Detect which cell encompasses the target text, then output its (x, y) center coordinate. 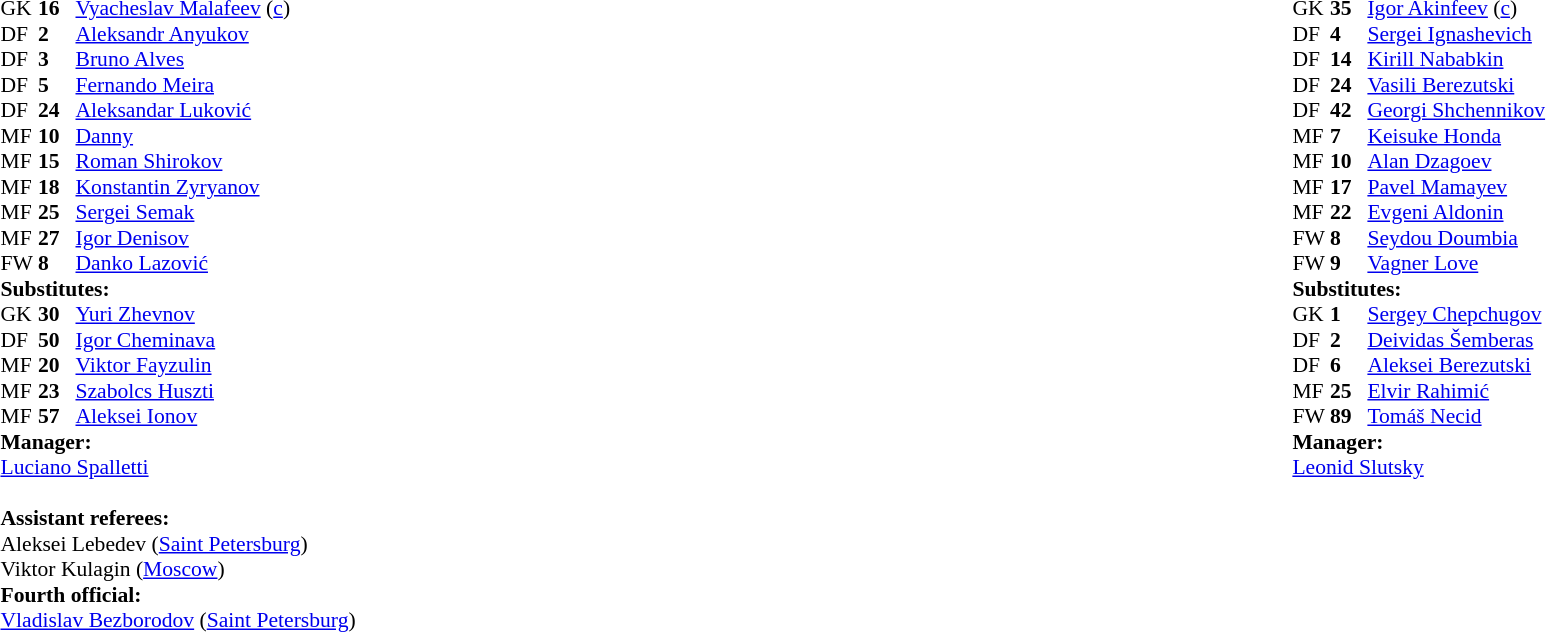
27 (57, 238)
Kirill Nababkin (1456, 59)
Bruno Alves (216, 59)
Keisuke Honda (1456, 136)
50 (57, 340)
Seydou Doumbia (1456, 238)
15 (57, 161)
1 (1349, 315)
Pavel Mamayev (1456, 187)
3 (57, 59)
Igor Denisov (216, 238)
Evgeni Aldonin (1456, 213)
Luciano SpallettiAssistant referees:Aleksei Lebedev (Saint Petersburg)Viktor Kulagin (Moscow) Fourth official:Vladislav Bezborodov (Saint Petersburg) (178, 543)
Vasili Berezutski (1456, 85)
Igor Cheminava (216, 340)
Sergey Chepchugov (1456, 315)
9 (1349, 263)
Tomáš Necid (1456, 417)
7 (1349, 136)
Fernando Meira (216, 85)
Deividas Šemberas (1456, 340)
Konstantin Zyryanov (216, 187)
42 (1349, 111)
23 (57, 391)
30 (57, 315)
4 (1349, 34)
20 (57, 365)
Leonid Slutsky (1418, 467)
Viktor Fayzulin (216, 365)
Sergei Ignashevich (1456, 34)
Alan Dzagoev (1456, 161)
Aleksei Ionov (216, 417)
22 (1349, 213)
Elvir Rahimić (1456, 391)
Aleksei Berezutski (1456, 365)
Aleksandar Luković (216, 111)
Yuri Zhevnov (216, 315)
Danny (216, 136)
Sergei Semak (216, 213)
Georgi Shchennikov (1456, 111)
Vagner Love (1456, 263)
6 (1349, 365)
5 (57, 85)
Aleksandr Anyukov (216, 34)
Danko Lazović (216, 263)
14 (1349, 59)
Szabolcs Huszti (216, 391)
Roman Shirokov (216, 161)
89 (1349, 417)
17 (1349, 187)
18 (57, 187)
57 (57, 417)
